From the cell containing the given text, extract its center point as [x, y] coordinate. 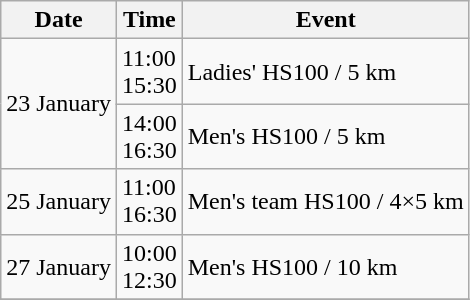
23 January [59, 104]
14:0016:30 [149, 136]
25 January [59, 202]
27 January [59, 266]
Event [326, 20]
Time [149, 20]
Men's team HS100 / 4×5 km [326, 202]
10:0012:30 [149, 266]
11:0015:30 [149, 72]
Men's HS100 / 5 km [326, 136]
Date [59, 20]
Ladies' HS100 / 5 km [326, 72]
11:0016:30 [149, 202]
Men's HS100 / 10 km [326, 266]
